Return the (X, Y) coordinate for the center point of the cell that contains the specified text.  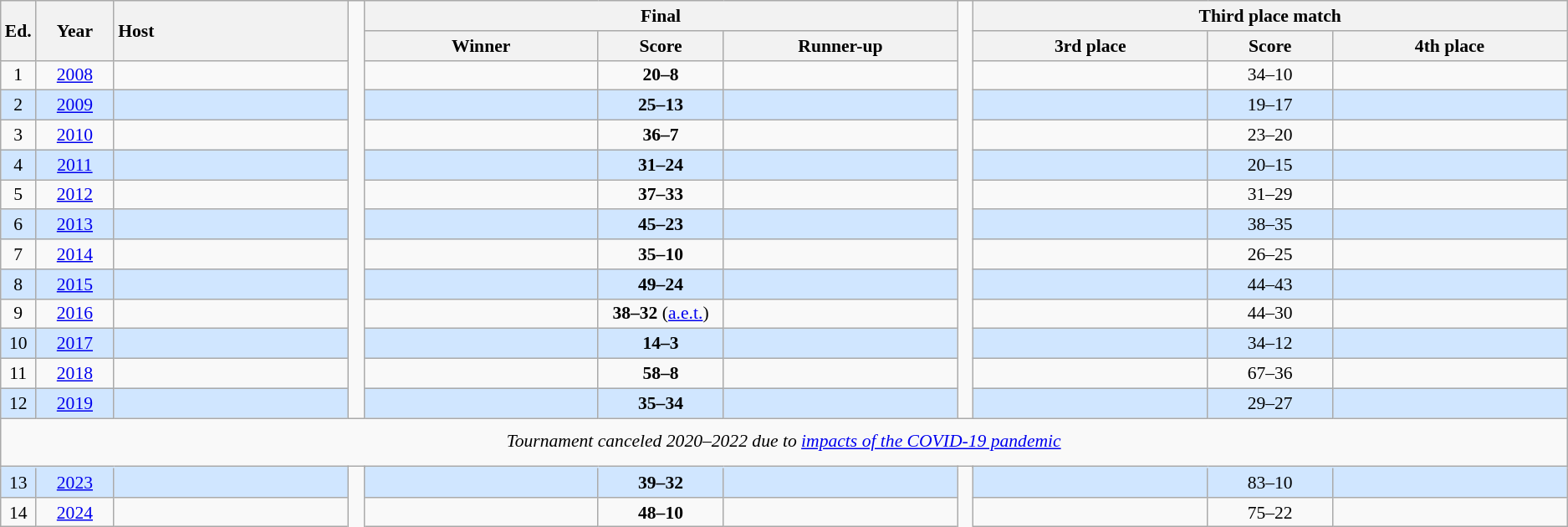
2013 (75, 225)
10 (18, 344)
36–7 (661, 136)
5 (18, 195)
2009 (75, 105)
2 (18, 105)
31–24 (661, 165)
2012 (75, 195)
26–25 (1270, 254)
Third place match (1270, 16)
25–13 (661, 105)
12 (18, 403)
23–20 (1270, 136)
7 (18, 254)
2019 (75, 403)
67–36 (1270, 374)
35–10 (661, 254)
Runner-up (840, 46)
Ed. (18, 30)
2023 (75, 483)
49–24 (661, 284)
2011 (75, 165)
2015 (75, 284)
Tournament canceled 2020–2022 due to impacts of the COVID-19 pandemic (784, 443)
34–12 (1270, 344)
2018 (75, 374)
3rd place (1090, 46)
58–8 (661, 374)
20–8 (661, 75)
29–27 (1270, 403)
9 (18, 314)
13 (18, 483)
20–15 (1270, 165)
6 (18, 225)
Winner (481, 46)
2010 (75, 136)
35–34 (661, 403)
2016 (75, 314)
4th place (1449, 46)
4 (18, 165)
83–10 (1270, 483)
45–23 (661, 225)
11 (18, 374)
14–3 (661, 344)
38–35 (1270, 225)
44–30 (1270, 314)
2014 (75, 254)
3 (18, 136)
31–29 (1270, 195)
Final (661, 16)
Host (231, 30)
1 (18, 75)
2017 (75, 344)
38–32 (a.e.t.) (661, 314)
Year (75, 30)
8 (18, 284)
39–32 (661, 483)
2008 (75, 75)
44–43 (1270, 284)
37–33 (661, 195)
34–10 (1270, 75)
19–17 (1270, 105)
